Provide the [x, y] coordinate of the cell's center where the given text is located.  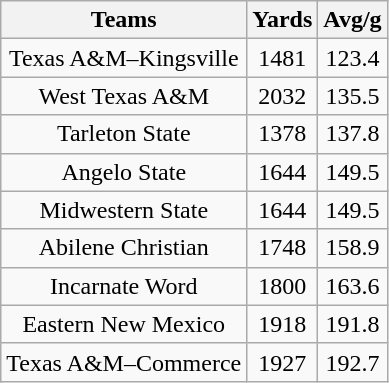
1748 [282, 248]
1800 [282, 286]
Eastern New Mexico [124, 324]
Incarnate Word [124, 286]
Abilene Christian [124, 248]
1927 [282, 362]
Yards [282, 20]
West Texas A&M [124, 96]
Texas A&M–Kingsville [124, 58]
Teams [124, 20]
163.6 [352, 286]
191.8 [352, 324]
123.4 [352, 58]
2032 [282, 96]
137.8 [352, 134]
192.7 [352, 362]
1378 [282, 134]
158.9 [352, 248]
Texas A&M–Commerce [124, 362]
1918 [282, 324]
Avg/g [352, 20]
Tarleton State [124, 134]
Midwestern State [124, 210]
Angelo State [124, 172]
135.5 [352, 96]
1481 [282, 58]
